From the cell containing the given text, extract its center point as [x, y] coordinate. 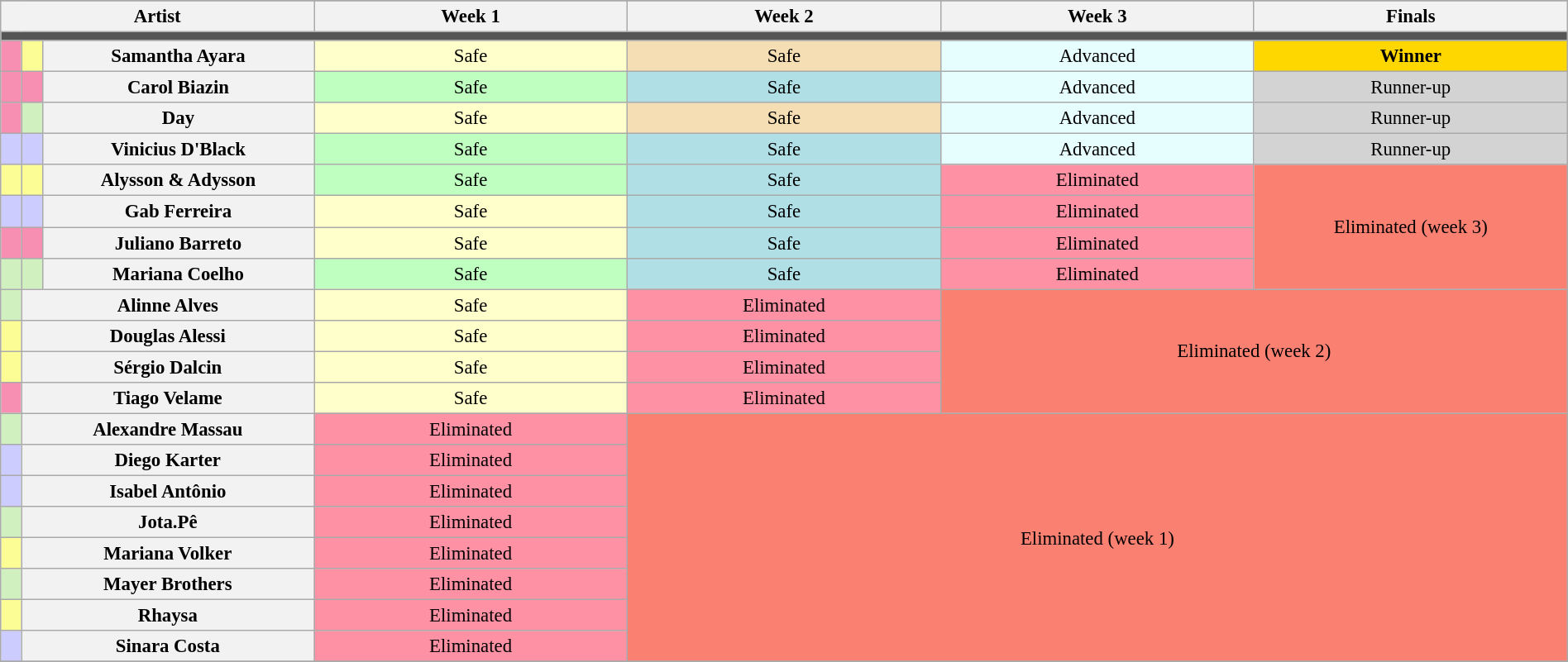
Gab Ferreira [178, 212]
Mayer Brothers [168, 584]
Week 1 [471, 17]
Juliano Barreto [178, 243]
Alinne Alves [168, 305]
Alexandre Massau [168, 429]
Diego Karter [168, 460]
Eliminated (week 1) [1098, 537]
Carol Biazin [178, 88]
Week 2 [784, 17]
Samantha Ayara [178, 56]
Week 3 [1097, 17]
Alysson & Adysson [178, 181]
Artist [157, 17]
Eliminated (week 3) [1411, 227]
Finals [1411, 17]
Isabel Antônio [168, 491]
Eliminated (week 2) [1254, 351]
Sinara Costa [168, 646]
Vinicius D'Black [178, 150]
Rhaysa [168, 616]
Sérgio Dalcin [168, 367]
Mariana Coelho [178, 274]
Day [178, 118]
Jota.Pê [168, 522]
Winner [1411, 56]
Douglas Alessi [168, 336]
Mariana Volker [168, 554]
Tiago Velame [168, 398]
